Search for the cell housing the specified text and yield its [x, y] center coordinate. 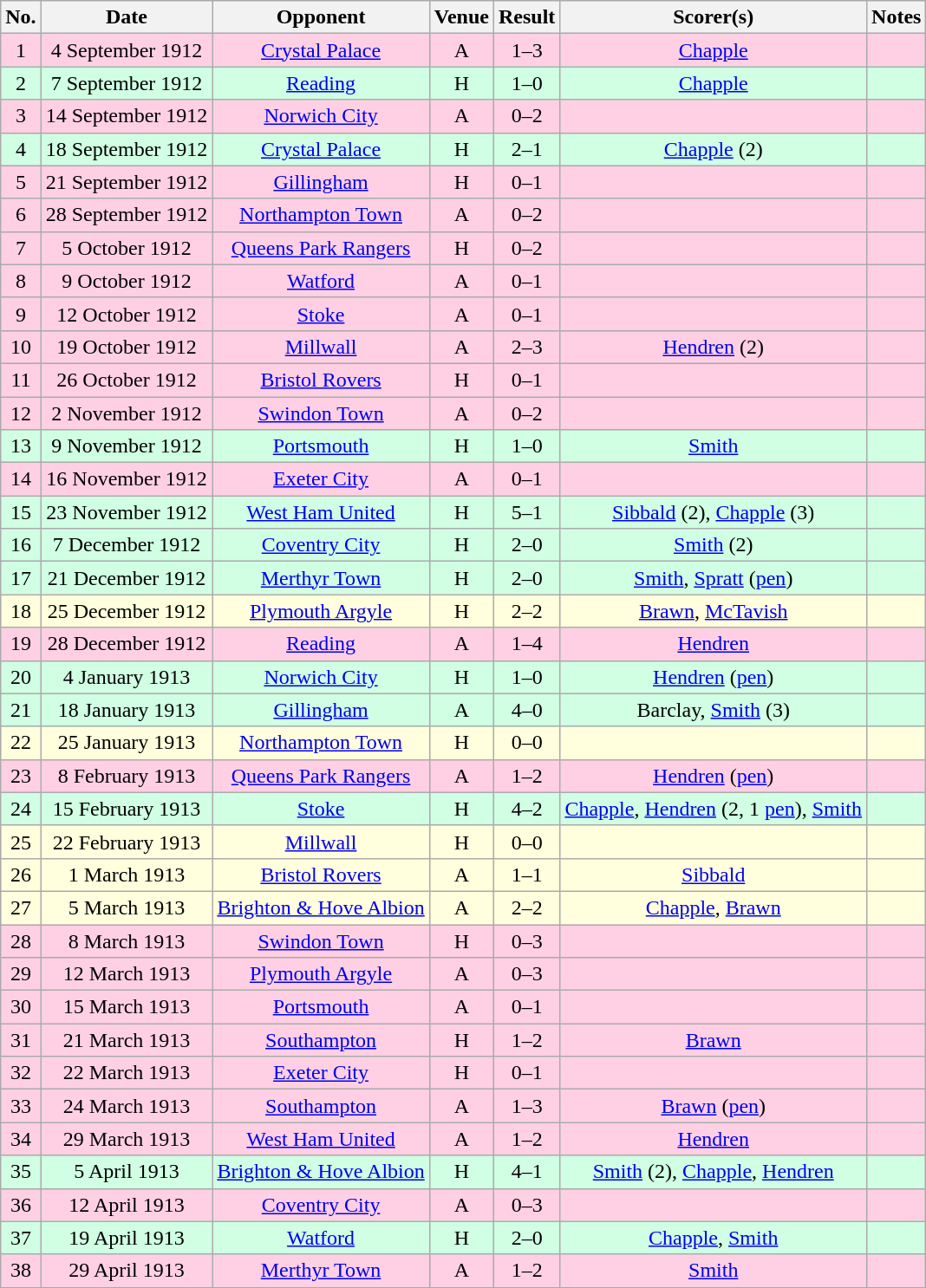
2 [21, 83]
15 February 1913 [127, 809]
7 [21, 248]
21 March 1913 [127, 1040]
8 [21, 281]
21 [21, 710]
5 [21, 182]
9 October 1912 [127, 281]
Smith, Spratt (pen) [714, 578]
29 [21, 974]
11 [21, 380]
28 [21, 940]
26 October 1912 [127, 380]
16 November 1912 [127, 479]
4–1 [526, 1172]
18 [21, 611]
Brawn [714, 1040]
10 [21, 347]
Brawn (pen) [714, 1106]
15 March 1913 [127, 1007]
38 [21, 1271]
33 [21, 1106]
3 [21, 116]
Opponent [321, 17]
34 [21, 1139]
6 [21, 215]
18 January 1913 [127, 710]
Notes [897, 17]
28 September 1912 [127, 215]
4–2 [526, 809]
12 April 1913 [127, 1205]
17 [21, 578]
19 April 1913 [127, 1238]
25 December 1912 [127, 611]
2–1 [526, 149]
15 [21, 512]
19 [21, 644]
Chapple, Brawn [714, 907]
9 November 1912 [127, 446]
1–4 [526, 644]
Smith (2) [714, 545]
2 November 1912 [127, 413]
8 February 1913 [127, 776]
Smith (2), Chapple, Hendren [714, 1172]
5 April 1913 [127, 1172]
Chapple, Smith [714, 1238]
Barclay, Smith (3) [714, 710]
31 [21, 1040]
1 March 1913 [127, 875]
12 [21, 413]
25 January 1913 [127, 743]
21 September 1912 [127, 182]
36 [21, 1205]
Date [127, 17]
18 September 1912 [127, 149]
7 December 1912 [127, 545]
1 [21, 50]
Hendren (2) [714, 347]
29 April 1913 [127, 1271]
14 September 1912 [127, 116]
1–1 [526, 875]
32 [21, 1073]
No. [21, 17]
28 December 1912 [127, 644]
Scorer(s) [714, 17]
Sibbald [714, 875]
Sibbald (2), Chapple (3) [714, 512]
7 September 1912 [127, 83]
8 March 1913 [127, 940]
21 December 1912 [127, 578]
4 September 1912 [127, 50]
20 [21, 677]
16 [21, 545]
12 March 1913 [127, 974]
9 [21, 314]
4 January 1913 [127, 677]
14 [21, 479]
23 November 1912 [127, 512]
Venue [461, 17]
29 March 1913 [127, 1139]
27 [21, 907]
Result [526, 17]
5 March 1913 [127, 907]
19 October 1912 [127, 347]
12 October 1912 [127, 314]
Brawn, McTavish [714, 611]
5 October 1912 [127, 248]
Chapple, Hendren (2, 1 pen), Smith [714, 809]
24 [21, 809]
25 [21, 842]
37 [21, 1238]
22 March 1913 [127, 1073]
26 [21, 875]
24 March 1913 [127, 1106]
22 February 1913 [127, 842]
23 [21, 776]
4–0 [526, 710]
13 [21, 446]
22 [21, 743]
4 [21, 149]
Chapple (2) [714, 149]
30 [21, 1007]
35 [21, 1172]
2–3 [526, 347]
5–1 [526, 512]
